Extract the (x, y) coordinate from the center of the cell holding the provided text.  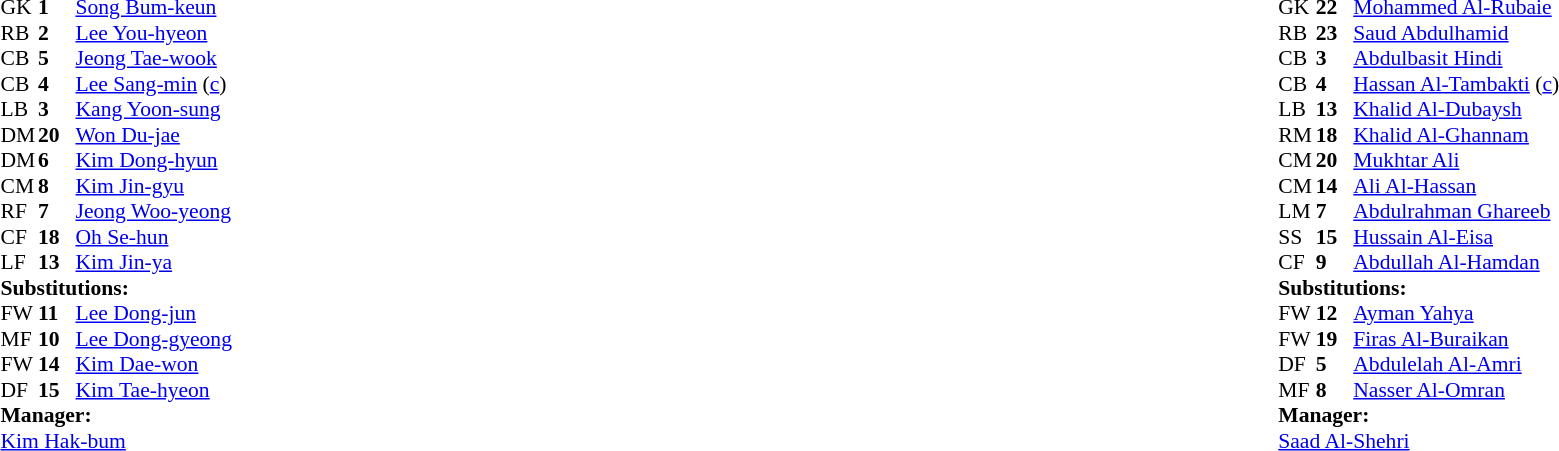
Firas Al-Buraikan (1456, 339)
Saud Abdulhamid (1456, 33)
Lee Sang-min (c) (154, 84)
Kim Dae-won (154, 365)
Jeong Tae-wook (154, 59)
Hassan Al-Tambakti (c) (1456, 84)
Kim Jin-ya (154, 263)
Khalid Al-Ghannam (1456, 135)
RM (1297, 135)
19 (1335, 339)
Won Du-jae (154, 135)
Kim Jin-gyu (154, 186)
LF (19, 263)
Mukhtar Ali (1456, 161)
RF (19, 211)
Abdulbasit Hindi (1456, 59)
Kim Tae-hyeon (154, 390)
SS (1297, 237)
2 (57, 33)
Lee Dong-gyeong (154, 339)
Jeong Woo-yeong (154, 211)
Hussain Al-Eisa (1456, 237)
Abdullah Al-Hamdan (1456, 263)
9 (1335, 263)
Nasser Al-Omran (1456, 390)
Abdulelah Al-Amri (1456, 365)
Oh Se-hun (154, 237)
Kang Yoon-sung (154, 109)
6 (57, 161)
Ali Al-Hassan (1456, 186)
Lee Dong-jun (154, 313)
Abdulrahman Ghareeb (1456, 211)
Lee You-hyeon (154, 33)
LM (1297, 211)
Khalid Al-Dubaysh (1456, 109)
Kim Dong-hyun (154, 161)
Ayman Yahya (1456, 313)
23 (1335, 33)
12 (1335, 313)
10 (57, 339)
11 (57, 313)
